Scan for the cell matching the given text and deliver its [X, Y] coordinate at center. 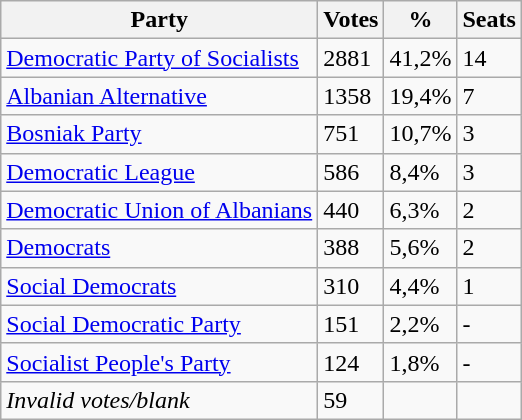
59 [351, 400]
4,4% [420, 286]
Bosniak Party [160, 134]
Seats [489, 20]
7 [489, 96]
586 [351, 172]
151 [351, 324]
2,2% [420, 324]
751 [351, 134]
124 [351, 362]
Party [160, 20]
440 [351, 210]
1,8% [420, 362]
8,4% [420, 172]
19,4% [420, 96]
1358 [351, 96]
Votes [351, 20]
1 [489, 286]
14 [489, 58]
Social Democratic Party [160, 324]
Invalid votes/blank [160, 400]
% [420, 20]
310 [351, 286]
2881 [351, 58]
Social Democrats [160, 286]
388 [351, 248]
10,7% [420, 134]
5,6% [420, 248]
41,2% [420, 58]
Democrats [160, 248]
Socialist People's Party [160, 362]
Democratic Party of Socialists [160, 58]
6,3% [420, 210]
Democratic Union of Albanians [160, 210]
Albanian Alternative [160, 96]
Democratic League [160, 172]
